Search for the cell housing the specified text and yield its (x, y) center coordinate. 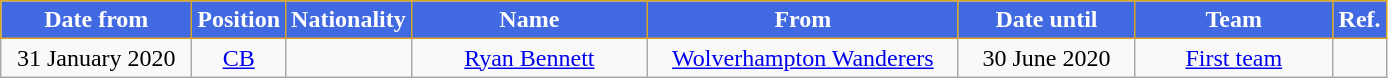
31 January 2020 (96, 58)
Ryan Bennett (529, 58)
Nationality (349, 20)
Date until (1046, 20)
Ref. (1360, 20)
From (802, 20)
30 June 2020 (1046, 58)
Name (529, 20)
CB (239, 58)
Team (1234, 20)
First team (1234, 58)
Date from (96, 20)
Wolverhampton Wanderers (802, 58)
Position (239, 20)
